Return [X, Y] of the center of cell containing provided text 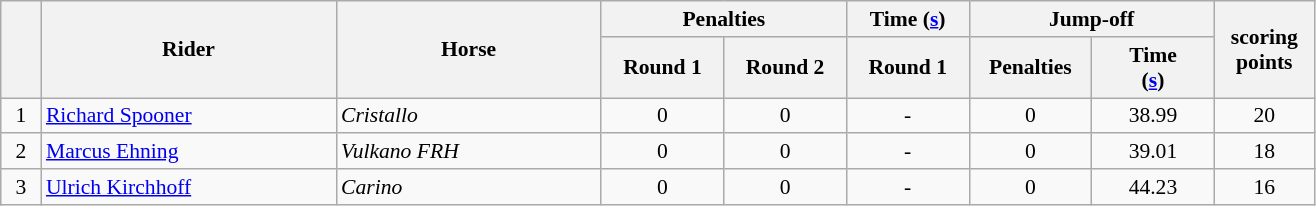
Marcus Ehning [188, 152]
18 [1264, 152]
Time (s) [908, 19]
Rider [188, 50]
Round 2 [786, 68]
Time(s) [1154, 68]
Richard Spooner [188, 116]
Jump-off [1092, 19]
Ulrich Kirchhoff [188, 187]
Horse [468, 50]
3 [21, 187]
scoringpoints [1264, 50]
16 [1264, 187]
1 [21, 116]
Carino [468, 187]
2 [21, 152]
20 [1264, 116]
38.99 [1154, 116]
Vulkano FRH [468, 152]
39.01 [1154, 152]
44.23 [1154, 187]
Cristallo [468, 116]
